Return [X, Y] of the center of cell containing provided text 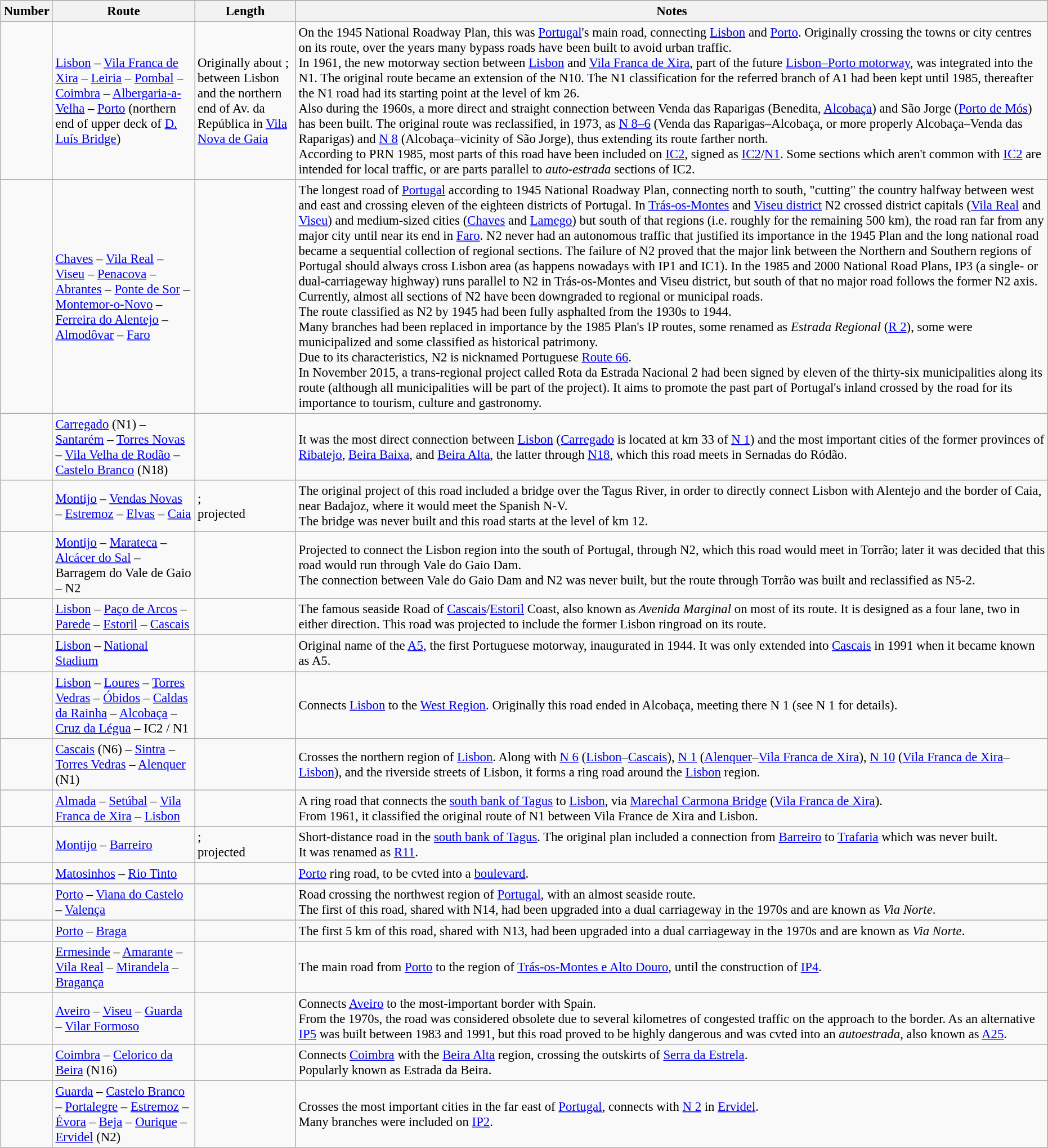
Ermesinde – Amarante – Vila Real – Mirandela – Bragança [124, 967]
Chaves – Vila Real – Viseu – Penacova – Abrantes – Ponte de Sor – Montemor-o-Novo – Ferreira do Alentejo – Almodôvar – Faro [124, 297]
Guarda – Castelo Branco – Portalegre – Estremoz – Évora – Beja – Ourique – Ervidel (N2) [124, 1114]
Aveiro – Viseu – Guarda – Vilar Formoso [124, 1019]
Original name of the A5, the first Portuguese motorway, inaugurated in 1944. It was only extended into Cascais in 1991 when it became known as A5. [672, 653]
Porto – Viana do Castelo – Valença [124, 902]
Matosinhos – Rio Tinto [124, 873]
The main road from Porto to the region of Trás-os-Montes e Alto Douro, until the construction of IP4. [672, 967]
Lisbon – Paço de Arcos – Parede – Estoril – Cascais [124, 617]
Connects Lisbon to the West Region. Originally this road ended in Alcobaça, meeting there N 1 (see N 1 for details). [672, 705]
Montijo – Vendas Novas – Estremoz – Elvas – Caia [124, 506]
Lisbon – National Stadium [124, 653]
Montijo – Marateca – Alcácer do Sal – Barragem do Vale de Gaio – N2 [124, 565]
Carregado (N1) – Santarém – Torres Novas – Vila Velha de Rodão – Castelo Branco (N18) [124, 447]
Notes [672, 11]
Almada – Setúbal – Vila Franca de Xira – Lisbon [124, 808]
Montijo – Barreiro [124, 845]
Connects Coimbra with the Beira Alta region, crossing the outskirts of Serra da Estrela.Popularly known as Estrada da Beira. [672, 1063]
Length [245, 11]
Lisbon – Vila Franca de Xira – Leiria – Pombal – Coimbra – Albergaria-a-Velha – Porto (northern end of upper deck of D. Luís Bridge) [124, 100]
Porto ring road, to be cvted into a boulevard. [672, 873]
Route [124, 11]
Coimbra – Celorico da Beira (N16) [124, 1063]
Crosses the most important cities in the far east of Portugal, connects with N 2 in Ervidel.Many branches were included on IP2. [672, 1114]
Cascais (N6) – Sintra – Torres Vedras – Alenquer (N1) [124, 764]
Porto – Braga [124, 931]
Number [27, 11]
Lisbon – Loures – Torres Vedras – Óbidos – Caldas da Rainha – Alcobaça – Cruz da Légua – IC2 / N1 [124, 705]
The first 5 km of this road, shared with N13, had been upgraded into a dual carriageway in the 1970s and are known as Via Norte. [672, 931]
Originally about ; between Lisbon and the northern end of Av. da República in Vila Nova de Gaia [245, 100]
